Detect which cell encompasses the target text, then output its (x, y) center coordinate. 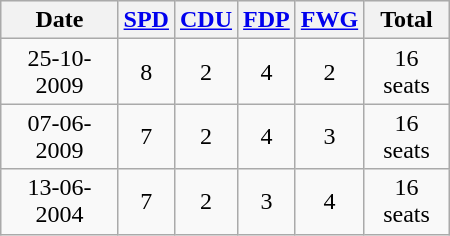
07-06-2009 (60, 136)
Date (60, 20)
Total (407, 20)
SPD (146, 20)
FDP (267, 20)
13-06-2004 (60, 202)
FWG (329, 20)
25-10-2009 (60, 72)
8 (146, 72)
CDU (206, 20)
